Detect which cell encompasses the target text, then output its (X, Y) center coordinate. 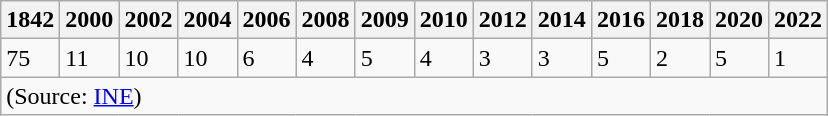
2008 (326, 20)
2020 (740, 20)
1 (798, 58)
2018 (680, 20)
6 (266, 58)
2014 (562, 20)
75 (30, 58)
1842 (30, 20)
2016 (620, 20)
2 (680, 58)
2004 (208, 20)
2010 (444, 20)
2006 (266, 20)
2000 (90, 20)
(Source: INE) (414, 96)
2022 (798, 20)
2009 (384, 20)
2012 (502, 20)
11 (90, 58)
2002 (148, 20)
